Return (x, y) of the center of cell containing provided text 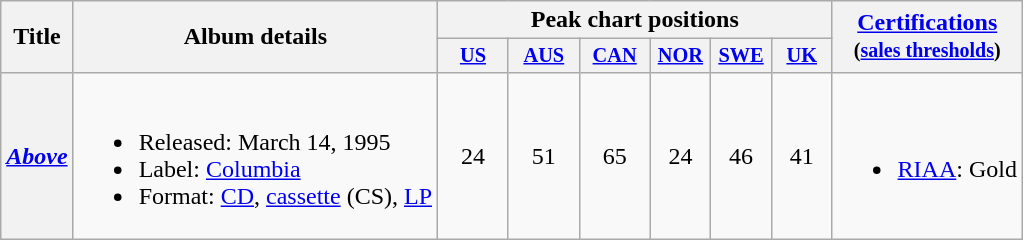
RIAA: Gold (927, 156)
Peak chart positions (636, 20)
Released: March 14, 1995Label: ColumbiaFormat: CD, cassette (CS), LP (255, 156)
UK (802, 56)
Above (37, 156)
SWE (742, 56)
Album details (255, 37)
51 (544, 156)
US (474, 56)
65 (614, 156)
46 (742, 156)
Title (37, 37)
41 (802, 156)
NOR (680, 56)
CAN (614, 56)
AUS (544, 56)
Certifications(sales thresholds) (927, 37)
